From the cell containing the given text, extract its center point as (X, Y) coordinate. 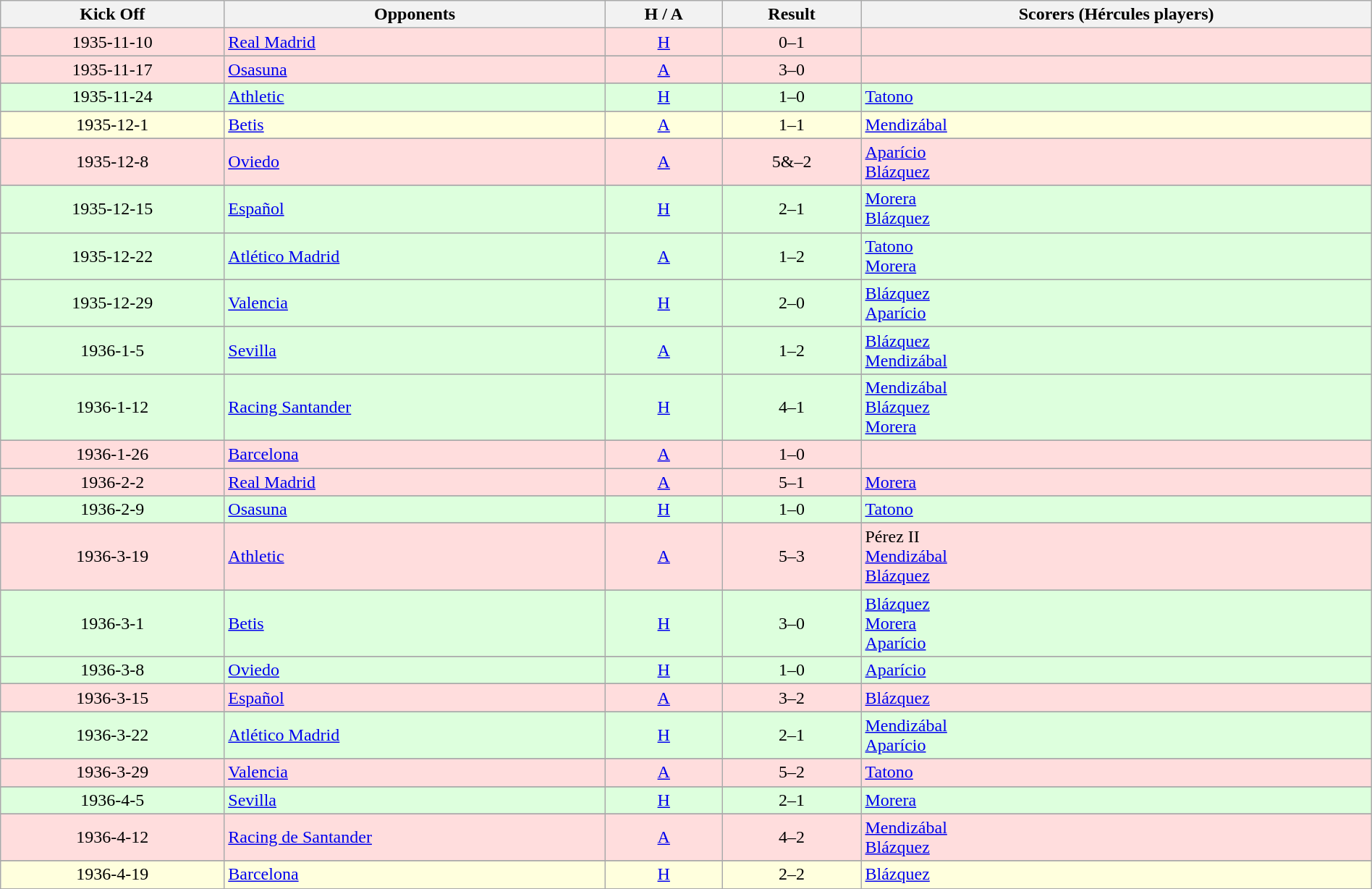
Mendizábal Aparício (1116, 736)
1936-2-9 (113, 510)
1936-3-29 (113, 772)
Opponents (415, 14)
Mendizábal Blázquez (1116, 837)
Kick Off (113, 14)
5–1 (792, 481)
2–0 (792, 303)
5&–2 (792, 162)
1935-11-10 (113, 42)
Racing Santander (415, 407)
1936-3-22 (113, 736)
Pérez II Mendizábal Blázquez (1116, 557)
4–2 (792, 837)
1936-3-19 (113, 557)
Tatono Morera (1116, 256)
2–2 (792, 875)
Blázquez Mendizábal (1116, 350)
Blázquez Morera Aparício (1116, 623)
Blázquez Aparício (1116, 303)
3–2 (792, 698)
1935-12-15 (113, 208)
Racing de Santander (415, 837)
Mendizábal (1116, 125)
Result (792, 14)
4–1 (792, 407)
1936-3-8 (113, 670)
1935-11-24 (113, 97)
1936-1-12 (113, 407)
1936-1-5 (113, 350)
Scorers (Hércules players) (1116, 14)
1936-4-5 (113, 800)
1936-4-19 (113, 875)
5–2 (792, 772)
1935-12-29 (113, 303)
1935-12-1 (113, 125)
Morera Blázquez (1116, 208)
H / A (664, 14)
5–3 (792, 557)
1936-3-1 (113, 623)
1936-4-12 (113, 837)
1935-12-8 (113, 162)
Aparício Blázquez (1116, 162)
1–1 (792, 125)
1936-3-15 (113, 698)
1935-11-17 (113, 69)
0–1 (792, 42)
1935-12-22 (113, 256)
1936-2-2 (113, 481)
1936-1-26 (113, 454)
Mendizábal Blázquez Morera (1116, 407)
Aparício (1116, 670)
